Return the (x, y) coordinate for the center point of the cell that contains the specified text.  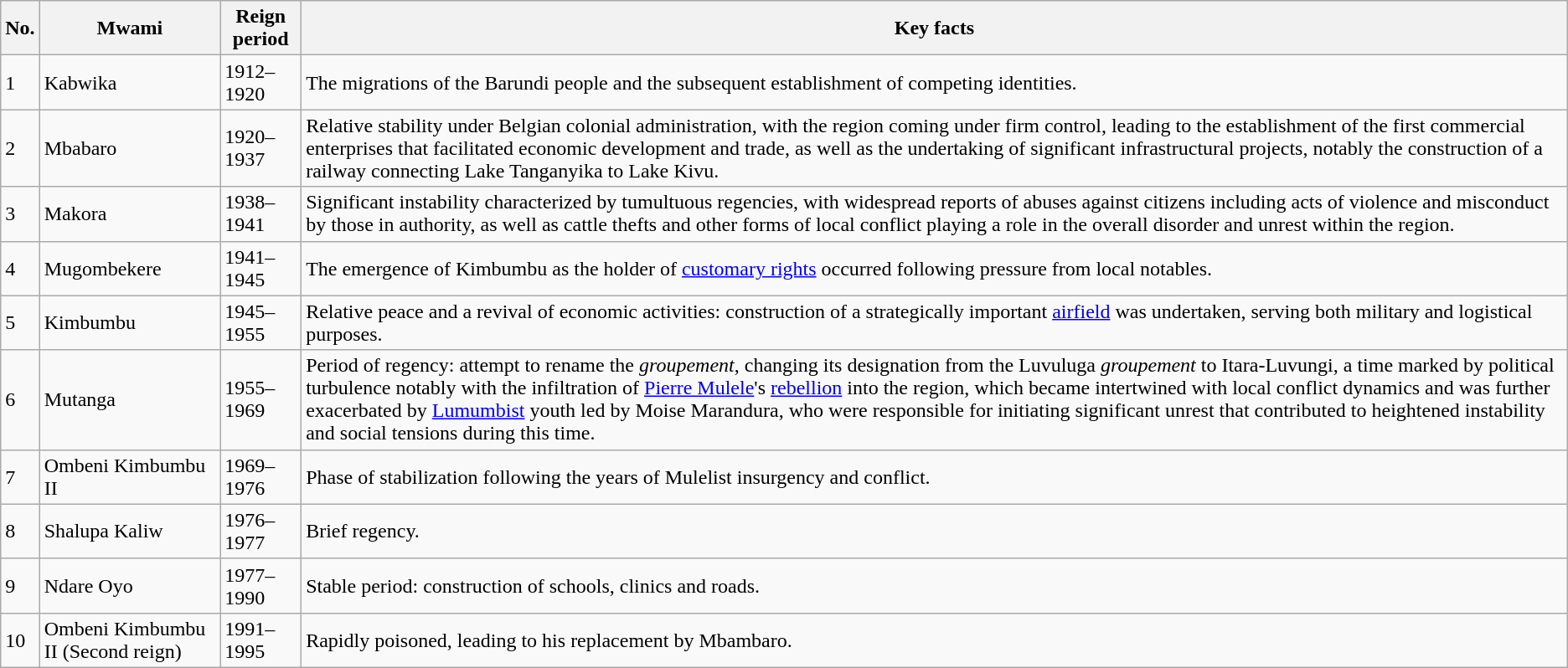
Ombeni Kimbumbu II (Second reign) (130, 640)
7 (20, 477)
Rapidly poisoned, leading to his replacement by Mbambaro. (935, 640)
Mugombekere (130, 268)
No. (20, 28)
The migrations of the Barundi people and the subsequent establishment of competing identities. (935, 82)
1969–1976 (261, 477)
Ombeni Kimbumbu II (130, 477)
Shalupa Kaliw (130, 531)
Mutanga (130, 400)
Kimbumbu (130, 323)
Key facts (935, 28)
1991–1995 (261, 640)
9 (20, 586)
1920–1937 (261, 148)
1976–1977 (261, 531)
8 (20, 531)
1941–1945 (261, 268)
3 (20, 214)
Mbabaro (130, 148)
1955–1969 (261, 400)
Makora (130, 214)
The emergence of Kimbumbu as the holder of customary rights occurred following pressure from local notables. (935, 268)
Stable period: construction of schools, clinics and roads. (935, 586)
4 (20, 268)
1977–1990 (261, 586)
10 (20, 640)
1 (20, 82)
1912–1920​ (261, 82)
Mwami (130, 28)
1945–1955 (261, 323)
Reign period (261, 28)
Kabwika (130, 82)
6 (20, 400)
1938–1941 (261, 214)
Ndare Oyo (130, 586)
Brief regency. (935, 531)
Phase of stabilization following the years of Mulelist insurgency and conflict. (935, 477)
2 (20, 148)
5 (20, 323)
